Provide the [X, Y] coordinate of the cell's center where the given text is located.  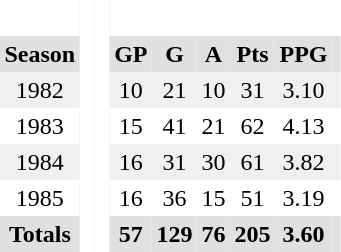
3.60 [304, 234]
PPG [304, 54]
129 [174, 234]
GP [131, 54]
76 [214, 234]
1985 [40, 198]
62 [252, 126]
Pts [252, 54]
36 [174, 198]
A [214, 54]
61 [252, 162]
41 [174, 126]
1982 [40, 90]
1984 [40, 162]
G [174, 54]
57 [131, 234]
3.19 [304, 198]
51 [252, 198]
4.13 [304, 126]
30 [214, 162]
3.82 [304, 162]
Totals [40, 234]
3.10 [304, 90]
205 [252, 234]
1983 [40, 126]
Season [40, 54]
